Return the (x, y) coordinate for the center point of the cell that contains the specified text.  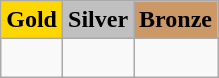
Gold (32, 20)
Bronze (176, 20)
Silver (98, 20)
